Identify which cell holds the provided text, then report its (X, Y) central coordinate. 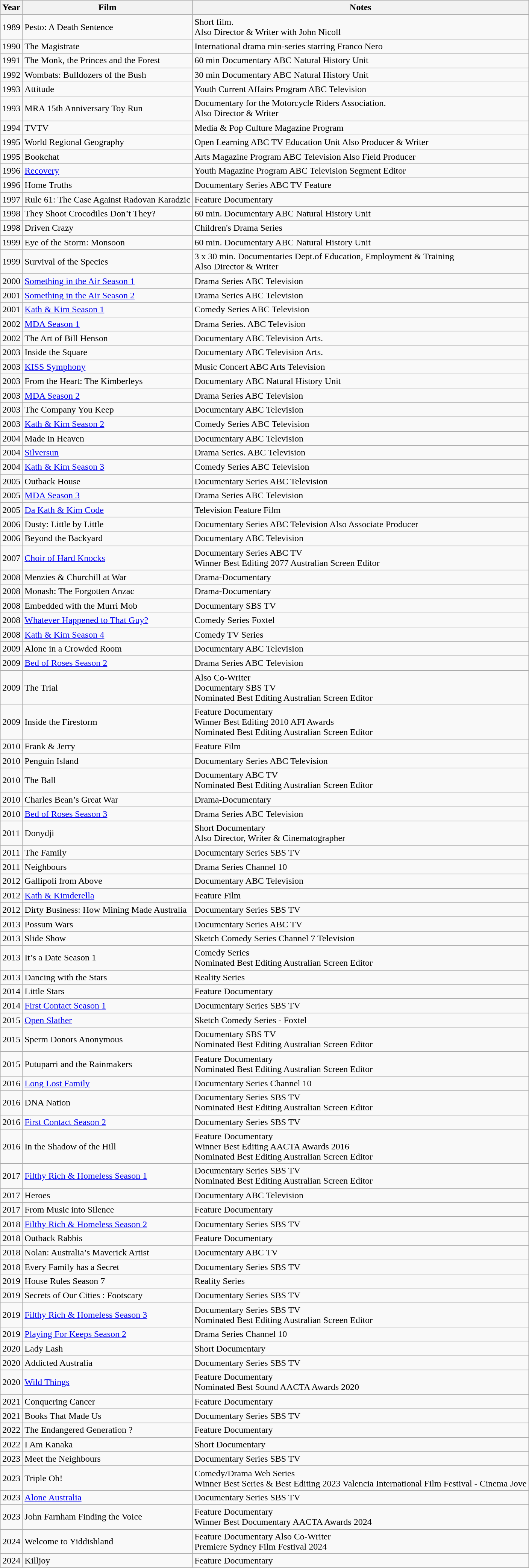
Television Feature Film (361, 510)
MDA Season 3 (108, 496)
3 x 30 min. Documentaries Dept.of Education, Employment & TrainingAlso Director & Writer (361, 262)
Monash: The Forgotten Anzac (108, 591)
Beyond the Backyard (108, 538)
Possum Wars (108, 924)
The Trial (108, 688)
Youth Magazine Program ABC Television Segment Editor (361, 171)
Feature DocumentaryWinner Best Editing 2010 AFI Awards Nominated Best Editing Australian Screen Editor (361, 722)
Documentary ABC TV (361, 1252)
60 min Documentary ABC Natural History Unit (361, 60)
Alone in a Crowded Room (108, 649)
First Contact Season 2 (108, 1122)
Open Learning ABC TV Education Unit Also Producer & Writer (361, 142)
2007 (11, 558)
Long Lost Family (108, 1083)
KISS Symphony (108, 367)
Year (11, 8)
Putuparri and the Rainmakers (108, 1064)
Alone Australia (108, 1497)
Comedy/Drama Web SeriesWinner Best Series & Best Editing 2023 Valencia International Film Festival - Cinema Jove (361, 1478)
Feature DocumentaryNominated Best Editing Australian Screen Editor (361, 1064)
Short film.Also Director & Writer with John Nicoll (361, 27)
Comedy Series Foxtel (361, 620)
Documentary SBS TVNominated Best Editing Australian Screen Editor (361, 1039)
Welcome to Yiddishland (108, 1541)
Frank & Jerry (108, 747)
Choir of Hard Knocks (108, 558)
1992 (11, 75)
The Endangered Generation ? (108, 1430)
The Art of Bill Henson (108, 338)
Donydji (108, 833)
Music Concert ABC Arts Television (361, 367)
Inside the Firestorm (108, 722)
TVTV (108, 128)
DNA Nation (108, 1102)
Wombats: Bulldozers of the Bush (108, 75)
Documentary Series ABC TV Feature (361, 185)
Something in the Air Season 2 (108, 295)
Film (108, 8)
Rule 61: The Case Against Radovan Karadzic (108, 200)
Whatever Happened to That Guy? (108, 620)
Documentary SBS TV (361, 606)
Kath & Kim Season 4 (108, 634)
Meet the Neighbours (108, 1459)
2000 (11, 281)
MDA Season 1 (108, 324)
1990 (11, 46)
Nolan: Australia’s Maverick Artist (108, 1252)
Feature Documentary Also Co-WriterPremiere Sydney Film Festival 2024 (361, 1541)
Attitude (108, 89)
In the Shadow of the Hill (108, 1146)
Notes (361, 8)
Filthy Rich & Homeless Season 2 (108, 1224)
Addicted Australia (108, 1363)
Recovery (108, 171)
Wild Things (108, 1382)
Sketch Comedy Series - Foxtel (361, 1020)
Children's Drama Series (361, 228)
Short DocumentaryAlso Director, Writer & Cinematographer (361, 833)
Documentary Series ABC TV (361, 924)
Neighbours (108, 867)
Heroes (108, 1195)
Comedy SeriesNominated Best Editing Australian Screen Editor (361, 957)
Kath & Kim Season 3 (108, 467)
Eye of the Storm: Monsoon (108, 242)
Documentary Series Channel 10 (361, 1083)
Bed of Roses Season 3 (108, 814)
1991 (11, 60)
The Ball (108, 780)
Outback Rabbis (108, 1238)
Outback House (108, 481)
Books That Made Us (108, 1416)
John Farnham Finding the Voice (108, 1517)
World Regional Geography (108, 142)
Documentary ABC TVNominated Best Editing Australian Screen Editor (361, 780)
Inside the Square (108, 352)
Conquering Cancer (108, 1402)
The Monk, the Princes and the Forest (108, 60)
Also Co-WriterDocumentary SBS TVNominated Best Editing Australian Screen Editor (361, 688)
Secrets of Our Cities : Footscary (108, 1296)
Feature DocumentaryWinner Best Documentary AACTA Awards 2024 (361, 1517)
Triple Oh! (108, 1478)
Made in Heaven (108, 438)
Bookchat (108, 156)
Feature DocumentaryNominated Best Sound AACTA Awards 2020 (361, 1382)
Driven Crazy (108, 228)
Kath & Kimderella (108, 895)
Sperm Donors Anonymous (108, 1039)
Filthy Rich & Homeless Season 3 (108, 1315)
House Rules Season 7 (108, 1281)
I Am Kanaka (108, 1444)
1997 (11, 200)
Playing For Keeps Season 2 (108, 1334)
Arts Magazine Program ABC Television Also Field Producer (361, 156)
Survival of the Species (108, 262)
1994 (11, 128)
Documentary Series ABC Television Also Associate Producer (361, 524)
Da Kath & Kim Code (108, 510)
30 min Documentary ABC Natural History Unit (361, 75)
Penguin Island (108, 761)
Youth Current Affairs Program ABC Television (361, 89)
Something in the Air Season 1 (108, 281)
Dirty Business: How Mining Made Australia (108, 910)
1989 (11, 27)
The Magistrate (108, 46)
MDA Season 2 (108, 395)
First Contact Season 1 (108, 1006)
They Shoot Crocodiles Don’t They? (108, 214)
From the Heart: The Kimberleys (108, 381)
Comedy TV Series (361, 634)
The Family (108, 853)
Media & Pop Culture Magazine Program (361, 128)
Open Slather (108, 1020)
Filthy Rich & Homeless Season 1 (108, 1176)
It’s a Date Season 1 (108, 957)
Killjoy (108, 1561)
Pesto: A Death Sentence (108, 27)
Documentary ABC Natural History Unit (361, 381)
Charles Bean’s Great War (108, 800)
Menzies & Churchill at War (108, 577)
Little Stars (108, 992)
Bed of Roses Season 2 (108, 663)
Embedded with the Murri Mob (108, 606)
Documentary Series ABC TVWinner Best Editing 2077 Australian Screen Editor (361, 558)
MRA 15th Anniversary Toy Run (108, 108)
Dusty: Little by Little (108, 524)
Silversun (108, 453)
Documentary for the Motorcycle Riders Association.Also Director & Writer (361, 108)
Lady Lash (108, 1349)
Every Family has a Secret (108, 1267)
Sketch Comedy Series Channel 7 Television (361, 938)
The Company You Keep (108, 410)
Kath & Kim Season 2 (108, 424)
Dancing with the Stars (108, 977)
Gallipoli from Above (108, 881)
From Music into Silence (108, 1210)
Slide Show (108, 938)
Home Truths (108, 185)
International drama min-series starring Franco Nero (361, 46)
Kath & Kim Season 1 (108, 310)
Feature DocumentaryWinner Best Editing AACTA Awards 2016 Nominated Best Editing Australian Screen Editor (361, 1146)
